Return the (X, Y) coordinate for the center point of the cell that contains the specified text.  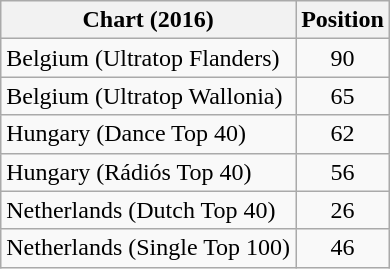
Belgium (Ultratop Flanders) (148, 58)
65 (343, 96)
62 (343, 134)
Hungary (Rádiós Top 40) (148, 172)
Netherlands (Single Top 100) (148, 248)
46 (343, 248)
26 (343, 210)
Position (343, 20)
90 (343, 58)
Chart (2016) (148, 20)
56 (343, 172)
Hungary (Dance Top 40) (148, 134)
Netherlands (Dutch Top 40) (148, 210)
Belgium (Ultratop Wallonia) (148, 96)
